Provide the [X, Y] coordinate of the cell's center where the given text is located.  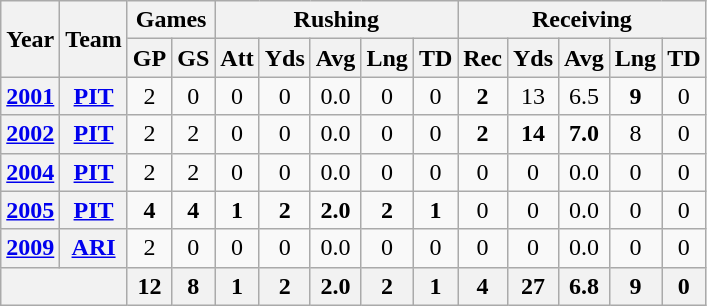
2001 [30, 96]
Rec [483, 58]
ARI [94, 248]
Receiving [582, 20]
12 [149, 286]
6.5 [584, 96]
GS [194, 58]
7.0 [584, 134]
Team [94, 39]
2002 [30, 134]
14 [532, 134]
Games [170, 20]
Rushing [336, 20]
2004 [30, 172]
2005 [30, 210]
27 [532, 286]
2009 [30, 248]
13 [532, 96]
6.8 [584, 286]
Att [237, 58]
Year [30, 39]
GP [149, 58]
